Pinpoint the cell where the given text exists, returning its (x, y) midpoint coordinate. 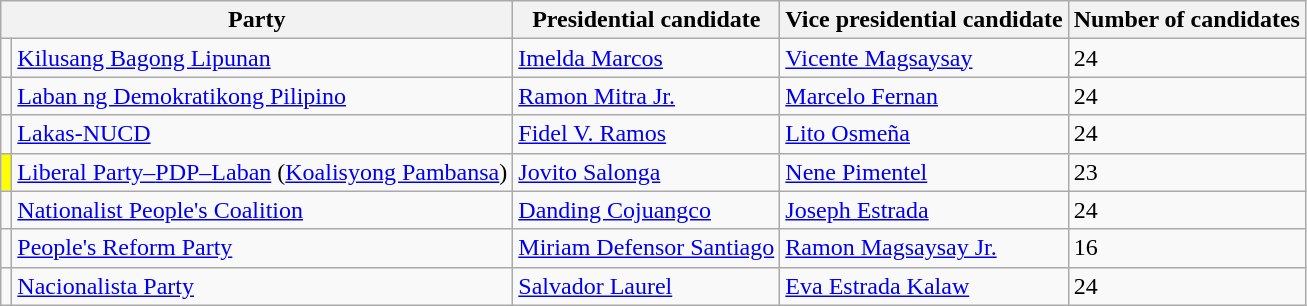
Laban ng Demokratikong Pilipino (262, 96)
Jovito Salonga (646, 172)
Miriam Defensor Santiago (646, 248)
Imelda Marcos (646, 58)
Number of candidates (1186, 20)
Nene Pimentel (924, 172)
Lito Osmeña (924, 134)
Vice presidential candidate (924, 20)
Danding Cojuangco (646, 210)
Ramon Mitra Jr. (646, 96)
Lakas-NUCD (262, 134)
Kilusang Bagong Lipunan (262, 58)
People's Reform Party (262, 248)
Eva Estrada Kalaw (924, 286)
Marcelo Fernan (924, 96)
Party (257, 20)
23 (1186, 172)
Joseph Estrada (924, 210)
Presidential candidate (646, 20)
Liberal Party–PDP–Laban (Koalisyong Pambansa) (262, 172)
Salvador Laurel (646, 286)
Nacionalista Party (262, 286)
Vicente Magsaysay (924, 58)
Fidel V. Ramos (646, 134)
16 (1186, 248)
Nationalist People's Coalition (262, 210)
Ramon Magsaysay Jr. (924, 248)
